Output the [X, Y] coordinate of the center of the cell containing the given text.  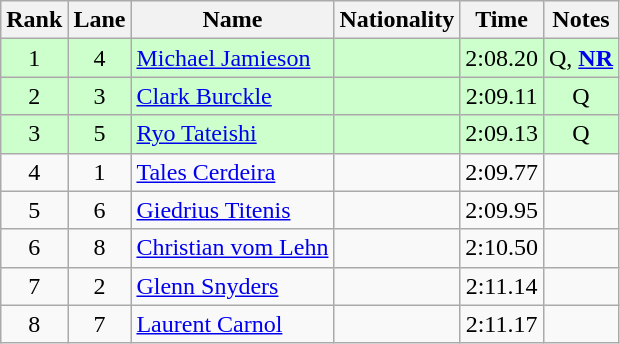
2:09.11 [502, 96]
2:09.77 [502, 172]
Time [502, 20]
2:09.13 [502, 134]
Name [232, 20]
Ryo Tateishi [232, 134]
2:09.95 [502, 210]
2:10.50 [502, 248]
Giedrius Titenis [232, 210]
Lane [100, 20]
Q, NR [580, 58]
Christian vom Lehn [232, 248]
Clark Burckle [232, 96]
Rank [34, 20]
Notes [580, 20]
2:08.20 [502, 58]
Tales Cerdeira [232, 172]
Michael Jamieson [232, 58]
2:11.14 [502, 286]
Glenn Snyders [232, 286]
Laurent Carnol [232, 324]
Nationality [397, 20]
2:11.17 [502, 324]
